From the cell containing the given text, extract its center point as [x, y] coordinate. 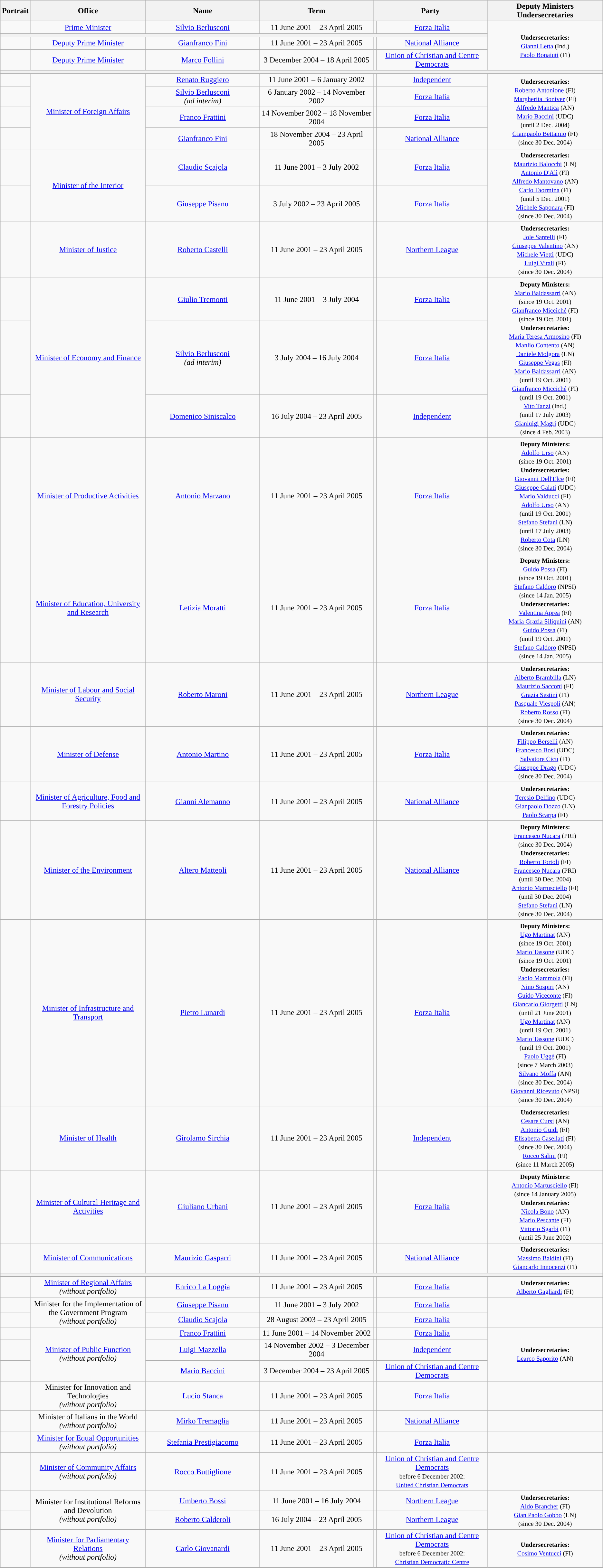
Undersecretaries: Jole Santelli (FI) Giuseppe Valentino (AN) Michele Vietti (UDC) Luigi Vitali (FI)(since 30 Dec. 2004) [545, 250]
Roberto Calderoli [203, 1520]
Minister of Foreign Affairs [88, 111]
18 November 2004 – 23 April 2005 [317, 138]
Deputy MinistersUndersecretaries [545, 11]
Minister of the Environment [88, 870]
3 July 2002 – 23 April 2005 [317, 204]
Minister for Institutional Reforms and Devolution (without portfolio) [88, 1510]
Undersecretaries: Learco Saporito (AN) [545, 1354]
Renato Ruggiero [203, 80]
Antonio Marzano [203, 496]
Office [88, 11]
Minister of Communications [88, 1258]
Name [203, 11]
Minister of Public Function (without portfolio) [88, 1354]
Maurizio Gasparri [203, 1258]
Minister of Economy and Finance [88, 357]
Luigi Mazzella [203, 1349]
11 June 2001 – 3 July 2004 [317, 299]
Minister of Justice [88, 250]
3 December 2004 – 18 April 2005 [317, 60]
Silvio Berlusconi [203, 27]
Giulio Tremonti [203, 299]
Undersecretaries: Massimo Baldini (FI) Giancarlo Innocenzi (FI) [545, 1258]
Giuliano Urbani [203, 1207]
6 January 2002 – 14 November 2002 [317, 97]
Minister of Agriculture, Food and Forestry Policies [88, 802]
Union of Christian and Centre Democratsbefore 6 December 2002:Christian Democratic Centre [432, 1548]
Minister of Italians in the World (without portfolio) [88, 1422]
Antonio Martino [203, 755]
Gianni Alemanno [203, 802]
14 November 2002 – 3 December 2004 [317, 1349]
Term [317, 11]
Minister of Productive Activities [88, 496]
Roberto Maroni [203, 694]
Undersecretaries: Teresio Delfino (UDC) Gianpaolo Dozzo (LN) Paolo Scarpa (FI) [545, 802]
Stefania Prestigiacomo [203, 1442]
Prime Minister [88, 27]
Minister of Labour and Social Security [88, 694]
Minister of Education, University and Research [88, 608]
Minister of Infrastructure and Transport [88, 1013]
Undersecretaries: Filippo Berselli (AN) Francesco Bosi (UDC) Salvatore Cicu (FI) Giuseppe Drago (UDC)(since 30 Dec. 2004) [545, 755]
Mario Baccini [203, 1371]
14 November 2002 – 18 November 2004 [317, 117]
Marco Follini [203, 60]
Undersecretaries: Alberto Gagliardi (FI) [545, 1287]
Enrico La Loggia [203, 1287]
Minister of Health [88, 1138]
Undersecretaries: Alberto Brambilla (LN) Maurizio Sacconi (FI) Grazia Sestini (FI) Pasquale Viespoli (AN) Roberto Rosso (FI)(since 30 Dec. 2004) [545, 694]
3 December 2004 – 23 April 2005 [317, 1371]
Minister of Community Affairs (without portfolio) [88, 1472]
Rocco Buttiglione [203, 1472]
11 June 2001 – 14 November 2002 [317, 1333]
Minister of Cultural Heritage and Activities [88, 1207]
Undersecretaries: Cosimo Ventucci (FI) [545, 1548]
28 August 2003 – 23 April 2005 [317, 1319]
Roberto Castelli [203, 250]
Altero Matteoli [203, 870]
Minister for Innovation and Technologies (without portfolio) [88, 1396]
Portrait [15, 11]
Lucio Stanca [203, 1396]
3 July 2004 – 16 July 2004 [317, 357]
Undersecretaries: Aldo Brancher (FI)Gian Paolo Gobbo (LN)(since 30 Dec. 2004) [545, 1510]
Minister for the Implementation of the Government Program (without portfolio) [88, 1312]
Umberto Bossi [203, 1501]
Domenico Siniscalco [203, 416]
Minister of Defense [88, 755]
Minister for Parliamentary Relations (without portfolio) [88, 1548]
Mirko Tremaglia [203, 1422]
Union of Christian and Centre Democratsbefore 6 December 2002:United Christian Democrats [432, 1472]
Letizia Moratti [203, 608]
Minister of Regional Affairs (without portfolio) [88, 1287]
Party [430, 11]
Minister for Equal Opportunities (without portfolio) [88, 1442]
Pietro Lunardi [203, 1013]
Girolamo Sirchia [203, 1138]
Undersecretaries: Gianni Letta (Ind.) Paolo Bonaiuti (FI) [545, 46]
Undersecretaries: Cesare Cursi (AN) Antonio Guidi (FI) Elisabetta Casellati (FI)(since 30 Dec. 2004) Rocco Salini (FI)(since 11 March 2005) [545, 1138]
Carlo Giovanardi [203, 1548]
11 June 2001 – 6 January 2002 [317, 80]
11 June 2001 – 16 July 2004 [317, 1501]
Minister of the Interior [88, 185]
